Scan for the cell matching the given text and deliver its [x, y] coordinate at center. 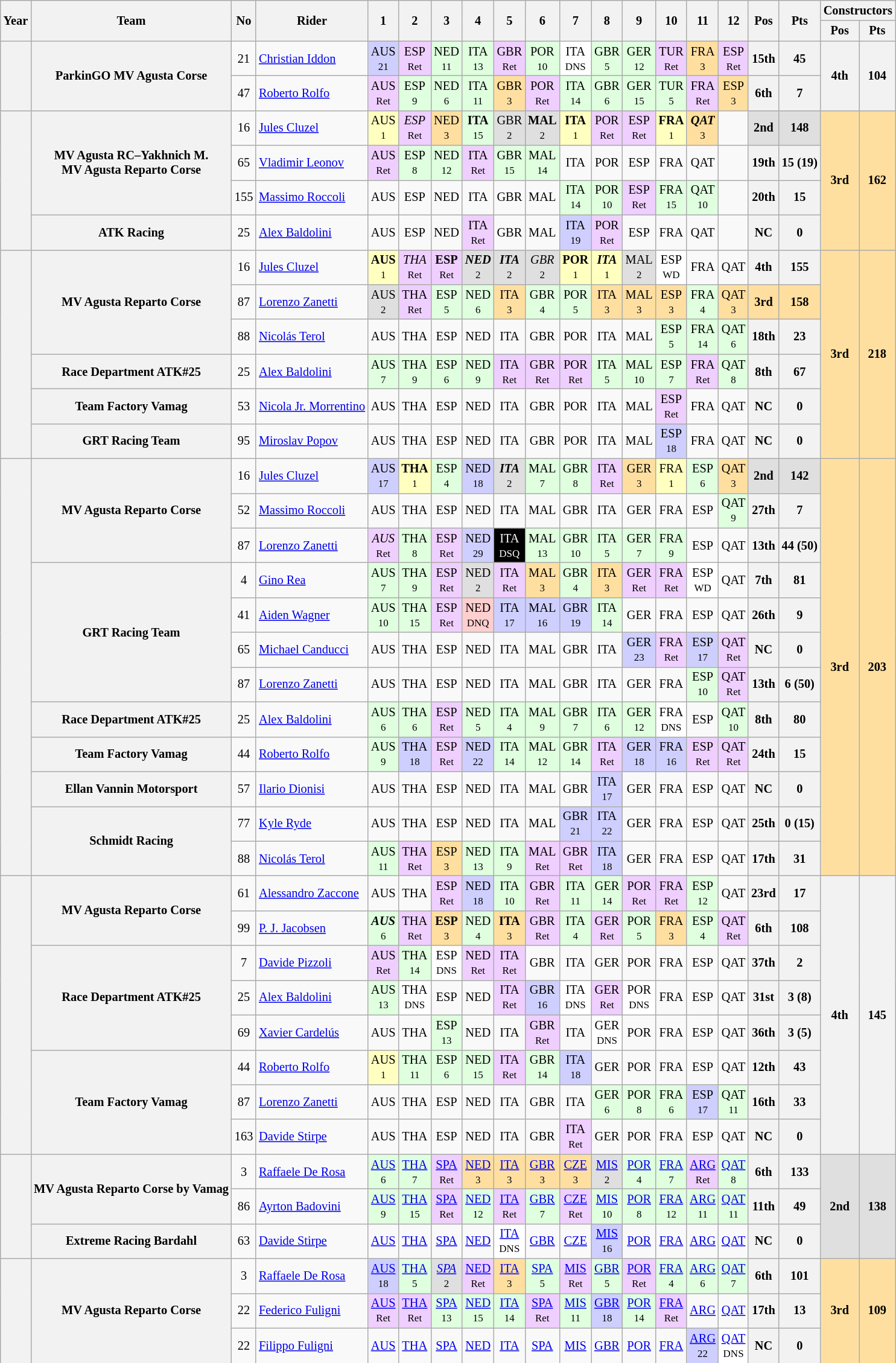
MALRet [542, 859]
1 [383, 21]
MIS10 [607, 1206]
ITA15 [478, 128]
AUS17 [383, 476]
GER18 [640, 754]
ESPDNS [446, 963]
AUS11 [383, 859]
104 [877, 76]
POR4 [640, 1172]
ITA19 [576, 232]
MIS11 [576, 1311]
ITA10 [510, 893]
GBR18 [607, 1311]
57 [244, 789]
CZE [576, 1241]
AUS18 [383, 1276]
Ellan Vannin Motorsport [132, 789]
203 [877, 667]
AUS2 [383, 302]
THA1 [415, 476]
THA7 [415, 1172]
THA14 [415, 963]
AUS21 [383, 59]
GER15 [640, 93]
44 (50) [800, 545]
QAT9 [734, 510]
23rd [763, 893]
0 (15) [800, 824]
GBR21 [576, 824]
FRA14 [702, 337]
GER3 [640, 476]
24th [763, 754]
16th [763, 1102]
SPA5 [542, 1276]
MAL9 [542, 719]
Schmidt Racing [132, 841]
No [244, 21]
7th [763, 580]
THA11 [415, 1067]
THA18 [415, 754]
FRA15 [672, 197]
QATDNS [734, 1346]
11 [702, 21]
43 [800, 1067]
3 (8) [800, 997]
3 (5) [800, 1032]
ESP12 [702, 893]
GER7 [640, 545]
Team [132, 21]
AUS10 [383, 615]
MAL10 [640, 372]
ESP18 [672, 441]
27th [763, 510]
Year [16, 21]
GBR16 [542, 997]
61 [244, 893]
NEDDNQ [478, 615]
Christian Iddon [312, 59]
11th [763, 1206]
36th [763, 1032]
15 (19) [800, 163]
Ilario Dionisi [312, 789]
MAL12 [542, 754]
NED22 [478, 754]
CZERet [576, 1206]
THA5 [415, 1276]
52 [244, 510]
MIS16 [607, 1241]
ITADSQ [510, 545]
TURRet [672, 59]
8 [607, 21]
ParkinGO MV Agusta Corse [132, 76]
MISRet [576, 1276]
Xavier Cardelús [312, 1032]
31 [800, 859]
Extreme Racing Bardahl [132, 1241]
NED11 [446, 59]
ARG6 [702, 1276]
Ayrton Badovini [312, 1206]
162 [877, 180]
P. J. Jacobsen [312, 928]
ARG22 [702, 1346]
145 [877, 1015]
THA8 [415, 545]
ITA6 [607, 719]
ITA22 [607, 824]
ESP13 [446, 1032]
69 [244, 1032]
ESP8 [415, 163]
FRADNS [672, 719]
QAT7 [734, 1276]
MIS [576, 1346]
Constructors [858, 10]
ITA9 [510, 859]
49 [800, 1206]
80 [800, 719]
148 [800, 128]
POR14 [640, 1311]
Michael Canducci [312, 650]
FRA12 [672, 1206]
218 [877, 354]
GBR15 [510, 163]
163 [244, 1137]
MIS2 [607, 1172]
12th [763, 1067]
ITA13 [478, 59]
25th [763, 824]
5 [510, 21]
15th [763, 59]
NED29 [478, 545]
NED4 [478, 928]
77 [244, 824]
FRA9 [672, 545]
THA6 [415, 719]
17 [800, 893]
AUS13 [383, 997]
Gino Rea [312, 580]
NED9 [478, 372]
FRA7 [672, 1172]
FRA16 [672, 754]
FRA6 [672, 1102]
Nicola Jr. Morrentino [312, 406]
SPA13 [446, 1311]
95 [244, 441]
86 [244, 1206]
63 [244, 1241]
108 [800, 928]
18th [763, 337]
Vladimir Leonov [312, 163]
Kyle Ryde [312, 824]
MAL16 [542, 615]
26th [763, 615]
99 [244, 928]
ESP10 [702, 684]
GERDNS [607, 1032]
142 [800, 476]
GER23 [640, 650]
6 [542, 21]
QAT6 [734, 337]
Aiden Wagner [312, 615]
Alessandro Zaccone [312, 893]
ESP7 [672, 372]
GER6 [607, 1102]
10 [672, 21]
SPA2 [446, 1276]
GBR6 [607, 93]
THADNS [415, 997]
CZE3 [576, 1172]
37th [763, 963]
MV Agusta Reparto Corse by Vamag [132, 1189]
23 [800, 337]
PORDNS [640, 997]
20th [763, 197]
MAL14 [542, 163]
19th [763, 163]
45 [800, 59]
GBR10 [576, 545]
Rider [312, 21]
138 [877, 1207]
101 [800, 1276]
ARG11 [702, 1206]
ATK Racing [132, 232]
GBR8 [576, 476]
12 [734, 21]
41 [244, 615]
13 [800, 1311]
GER14 [607, 893]
MV Agusta RC–Yakhnich M.MV Agusta Reparto Corse [132, 163]
NED5 [478, 719]
POR1 [576, 267]
TUR5 [672, 93]
Davide Pizzoli [312, 963]
MAL7 [542, 476]
31st [763, 997]
Miroslav Popov [312, 441]
6 (50) [800, 684]
MAL13 [542, 545]
21 [244, 59]
Filippo Fuligni [312, 1346]
47 [244, 93]
133 [800, 1172]
158 [800, 302]
81 [800, 580]
33 [800, 1102]
53 [244, 406]
ARGRet [702, 1172]
NED13 [478, 859]
67 [800, 372]
GBR19 [576, 615]
109 [877, 1311]
ESP9 [415, 93]
Federico Fuligni [312, 1311]
